Determine the (X, Y) coordinate at the center of the cell enclosing the given text.  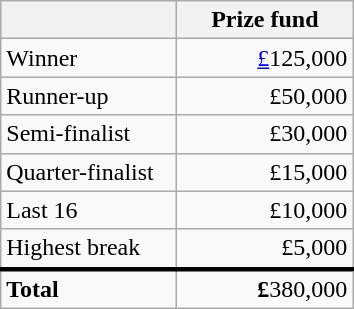
Total (89, 289)
Winner (89, 58)
Semi-finalist (89, 134)
£15,000 (265, 172)
Prize fund (265, 20)
£380,000 (265, 289)
£50,000 (265, 96)
Runner-up (89, 96)
£5,000 (265, 249)
Last 16 (89, 210)
Quarter-finalist (89, 172)
£30,000 (265, 134)
£10,000 (265, 210)
Highest break (89, 249)
£125,000 (265, 58)
